Detect which cell encompasses the target text, then output its [x, y] center coordinate. 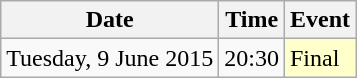
20:30 [252, 58]
Tuesday, 9 June 2015 [110, 58]
Date [110, 20]
Event [320, 20]
Final [320, 58]
Time [252, 20]
